Return (X, Y) of the center of cell containing provided text 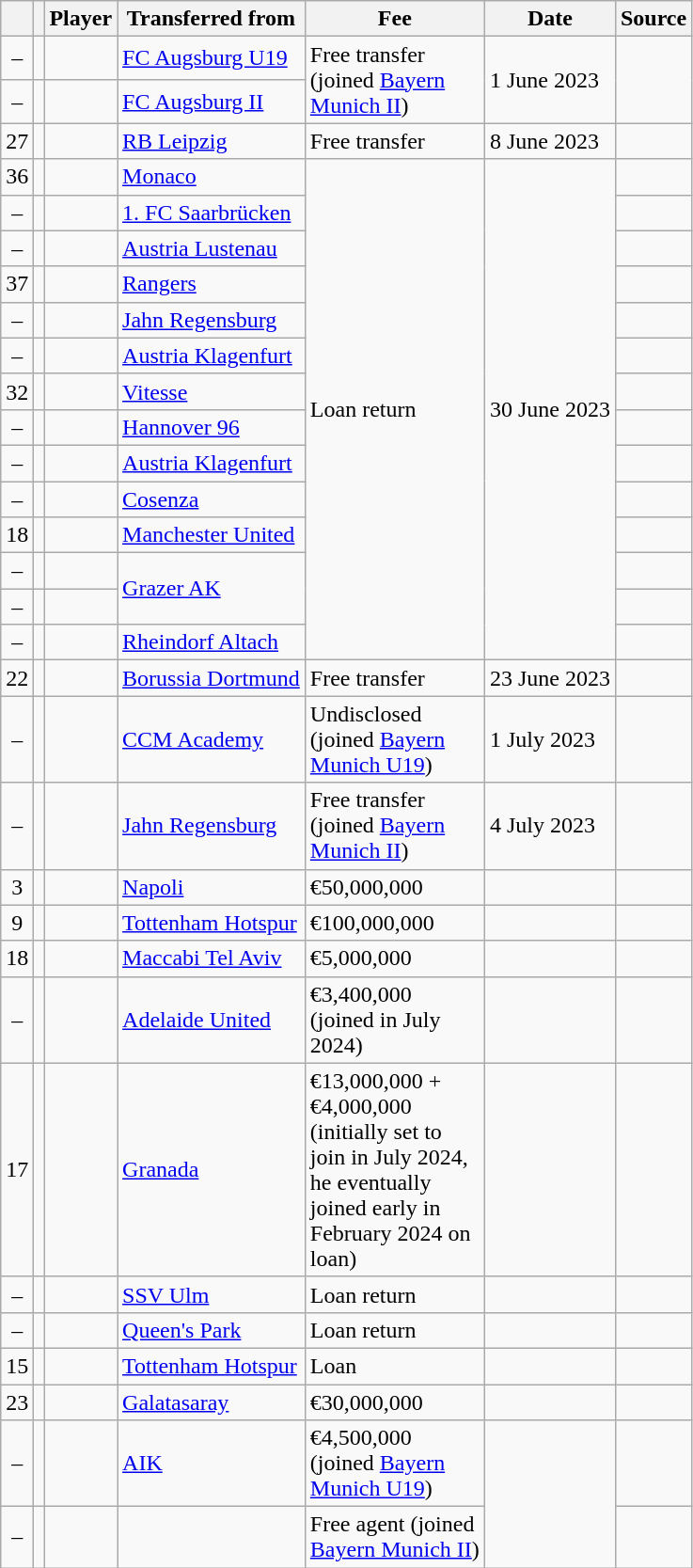
Borussia Dortmund (212, 678)
€30,000,000 (395, 1402)
Date (549, 19)
Cosenza (212, 499)
Galatasaray (212, 1402)
23 (17, 1402)
SSV Ulm (212, 1294)
Rheindorf Altach (212, 642)
22 (17, 678)
1 July 2023 (549, 739)
37 (17, 284)
9 (17, 923)
Grazer AK (212, 589)
4 July 2023 (549, 826)
32 (17, 391)
€4,500,000(joined Bayern Munich U19) (395, 1464)
€50,000,000 (395, 887)
€13,000,000 + €4,000,000(initially set to join in July 2024, he eventually joined early in February 2024 on loan) (395, 1170)
Vitesse (212, 391)
Queen's Park (212, 1330)
Hannover 96 (212, 427)
Napoli (212, 887)
36 (17, 177)
17 (17, 1170)
€5,000,000 (395, 958)
Free agent (joined Bayern Munich II) (395, 1537)
€100,000,000 (395, 923)
Rangers (212, 284)
3 (17, 887)
Austria Lustenau (212, 248)
27 (17, 141)
AIK (212, 1464)
CCM Academy (212, 739)
€3,400,000(joined in July 2024) (395, 1020)
Monaco (212, 177)
Undisclosed(joined Bayern Munich U19) (395, 739)
1 June 2023 (549, 80)
Fee (395, 19)
15 (17, 1366)
Granada (212, 1170)
FC Augsburg II (212, 102)
1. FC Saarbrücken (212, 213)
RB Leipzig (212, 141)
30 June 2023 (549, 410)
Adelaide United (212, 1020)
8 June 2023 (549, 141)
Player (81, 19)
Maccabi Tel Aviv (212, 958)
FC Augsburg U19 (212, 58)
Source (653, 19)
23 June 2023 (549, 678)
Loan (395, 1366)
Manchester United (212, 535)
Transferred from (212, 19)
